Locate the cell with the specified text and output its [x, y] center coordinate. 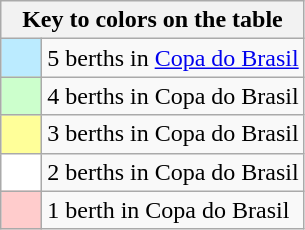
2 berths in Copa do Brasil [173, 172]
Key to colors on the table [152, 20]
5 berths in Copa do Brasil [173, 58]
3 berths in Copa do Brasil [173, 134]
1 berth in Copa do Brasil [173, 210]
4 berths in Copa do Brasil [173, 96]
